Return (X, Y) of the center of cell containing provided text 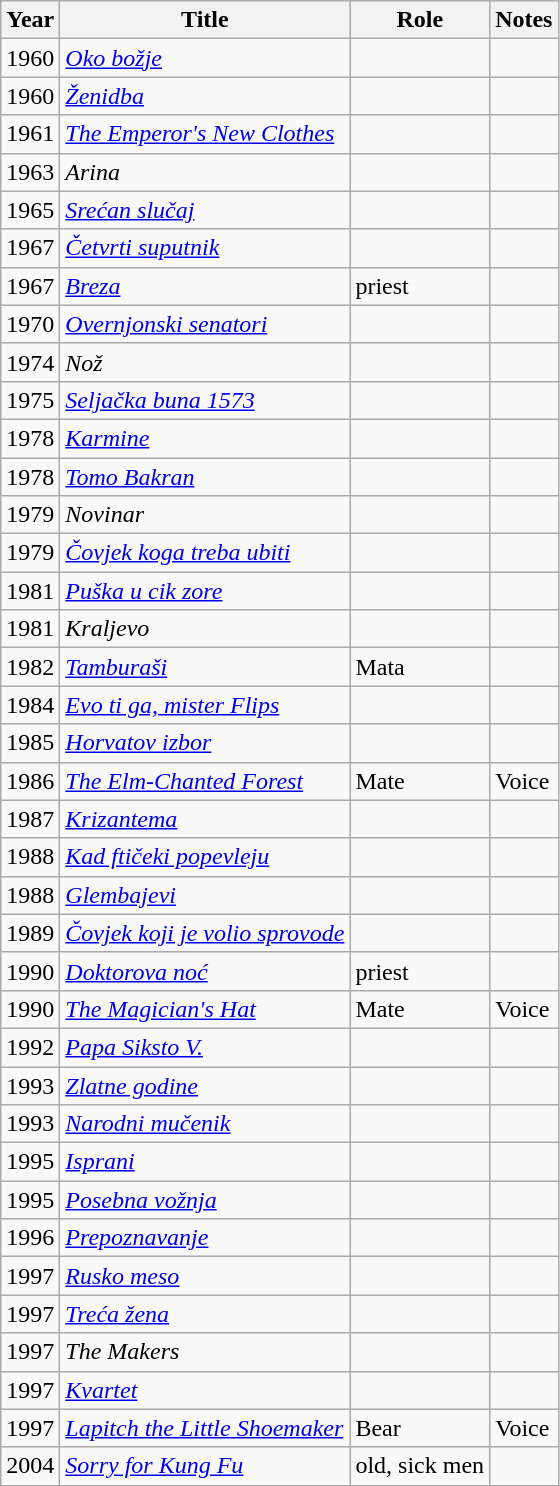
Srećan slučaj (205, 210)
Čovjek koji je volio sprovode (205, 933)
1974 (30, 362)
Zlatne godine (205, 1085)
Doktorova noć (205, 971)
1963 (30, 172)
Horvatov izbor (205, 743)
Kad ftičeki popevleju (205, 857)
1984 (30, 705)
1989 (30, 933)
Year (30, 20)
Čovjek koga treba ubiti (205, 553)
The Makers (205, 1352)
1970 (30, 324)
Evo ti ga, mister Flips (205, 705)
2004 (30, 1466)
1987 (30, 819)
Seljačka buna 1573 (205, 400)
Krizantema (205, 819)
Glembajevi (205, 895)
Bear (420, 1428)
Lapitch the Little Shoemaker (205, 1428)
Puška u cik zore (205, 591)
Notes (524, 20)
Arina (205, 172)
1985 (30, 743)
Rusko meso (205, 1276)
1975 (30, 400)
Mata (420, 667)
Četvrti suputnik (205, 248)
1965 (30, 210)
Posebna vožnja (205, 1200)
Overnjonski senatori (205, 324)
Role (420, 20)
Tomo Bakran (205, 477)
The Elm-Chanted Forest (205, 781)
The Magician's Hat (205, 1009)
Papa Siksto V. (205, 1047)
1961 (30, 134)
Novinar (205, 515)
Kraljevo (205, 629)
Oko božje (205, 58)
Narodni mučenik (205, 1124)
Kvartet (205, 1390)
Karmine (205, 438)
old, sick men (420, 1466)
1996 (30, 1238)
Title (205, 20)
Nož (205, 362)
Treća žena (205, 1314)
Sorry for Kung Fu (205, 1466)
Breza (205, 286)
1982 (30, 667)
1992 (30, 1047)
Prepoznavanje (205, 1238)
Ženidba (205, 96)
Isprani (205, 1162)
1986 (30, 781)
Tamburaši (205, 667)
The Emperor's New Clothes (205, 134)
